Search for the cell housing the specified text and yield its (X, Y) center coordinate. 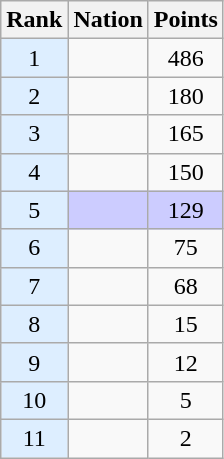
15 (186, 324)
8 (34, 324)
1 (34, 58)
Points (186, 20)
486 (186, 58)
4 (34, 172)
180 (186, 96)
6 (34, 248)
129 (186, 210)
10 (34, 400)
68 (186, 286)
11 (34, 438)
75 (186, 248)
3 (34, 134)
165 (186, 134)
7 (34, 286)
150 (186, 172)
12 (186, 362)
Nation (108, 20)
9 (34, 362)
Rank (34, 20)
